Identify which cell holds the provided text, then report its (x, y) central coordinate. 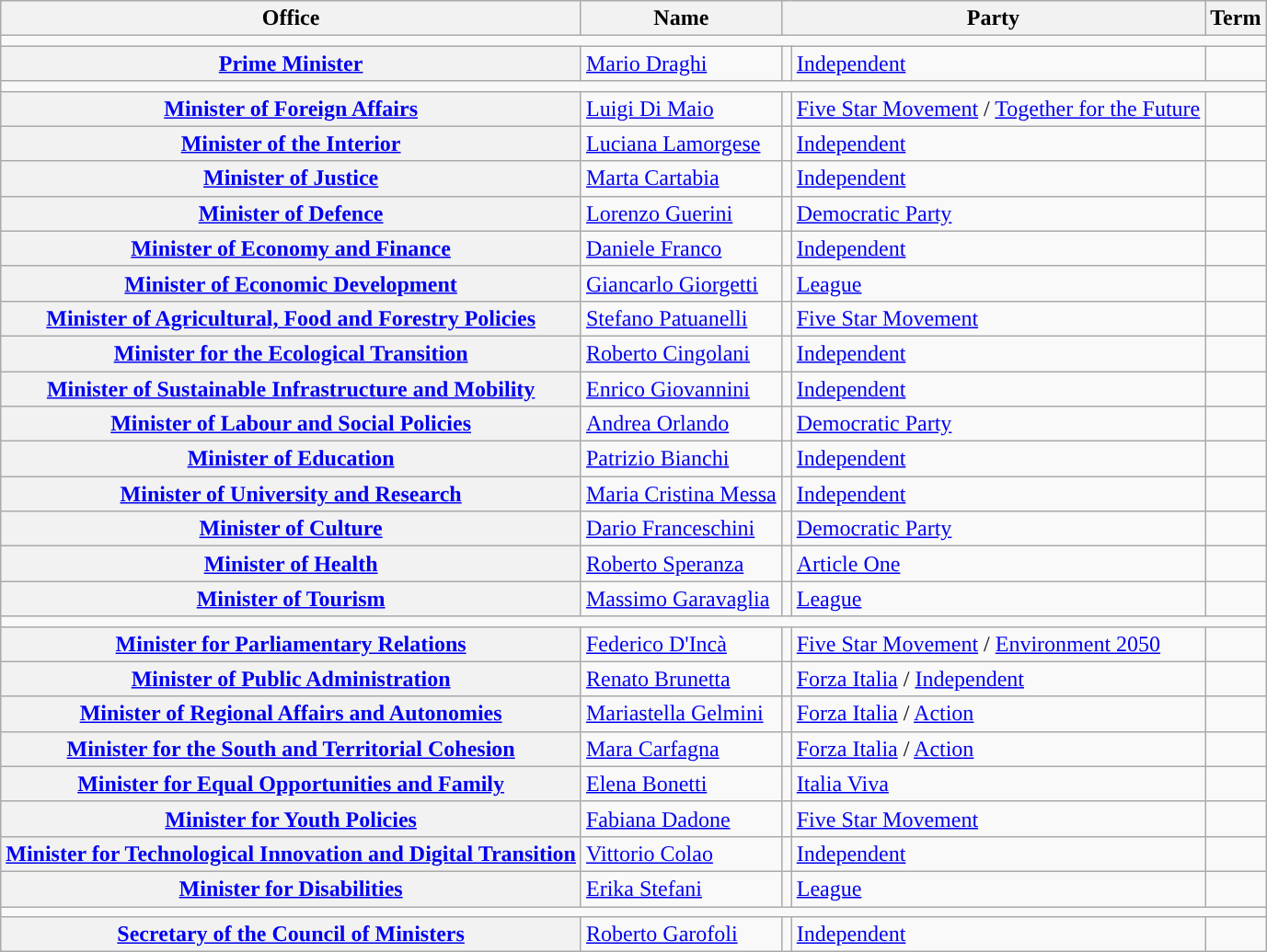
Elena Bonetti (681, 784)
Luigi Di Maio (681, 109)
Forza Italia / Independent (998, 679)
Minister of Culture (291, 529)
Enrico Giovannini (681, 389)
Prime Minister (291, 63)
Erika Stefani (681, 889)
Minister for the Ecological Transition (291, 353)
Minister of Foreign Affairs (291, 109)
Dario Franceschini (681, 529)
Renato Brunetta (681, 679)
Daniele Franco (681, 248)
Patrizio Bianchi (681, 459)
Roberto Cingolani (681, 353)
Roberto Garofoli (681, 935)
Vittorio Colao (681, 854)
Minister of Agricultural, Food and Forestry Policies (291, 318)
Maria Cristina Messa (681, 494)
Name (681, 18)
Secretary of the Council of Ministers (291, 935)
Minister for Technological Innovation and Digital Transition (291, 854)
Minister of Sustainable Infrastructure and Mobility (291, 389)
Minister of Public Administration (291, 679)
Stefano Patuanelli (681, 318)
Marta Cartabia (681, 178)
Office (291, 18)
Minister of Economic Development (291, 283)
Minister for Parliamentary Relations (291, 644)
Minister of Labour and Social Policies (291, 424)
Minister of University and Research (291, 494)
Fabiana Dadone (681, 819)
Minister of Tourism (291, 599)
Minister of Justice (291, 178)
Minister of Health (291, 564)
Minister for Disabilities (291, 889)
Mara Carfagna (681, 749)
Minister of the Interior (291, 143)
Minister of Education (291, 459)
Italia Viva (998, 784)
Five Star Movement / Environment 2050 (998, 644)
Giancarlo Giorgetti (681, 283)
Minister for Youth Policies (291, 819)
Roberto Speranza (681, 564)
Article One (998, 564)
Minister of Defence (291, 213)
Mariastella Gelmini (681, 714)
Mario Draghi (681, 63)
Federico D'Incà (681, 644)
Minister of Regional Affairs and Autonomies (291, 714)
Massimo Garavaglia (681, 599)
Minister for Equal Opportunities and Family (291, 784)
Lorenzo Guerini (681, 213)
Five Star Movement / Together for the Future (998, 109)
Andrea Orlando (681, 424)
Minister for the South and Territorial Cohesion (291, 749)
Term (1236, 18)
Luciana Lamorgese (681, 143)
Party (994, 18)
Minister of Economy and Finance (291, 248)
